Identify which cell holds the provided text, then report its [x, y] central coordinate. 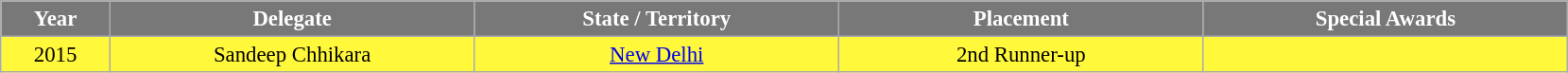
2015 [56, 55]
Sandeep Chhikara [292, 55]
Year [56, 19]
Placement [1022, 19]
State / Territory [657, 19]
2nd Runner-up [1022, 55]
New Delhi [657, 55]
Special Awards [1386, 19]
Delegate [292, 19]
